From the cell containing the given text, extract its center point as [x, y] coordinate. 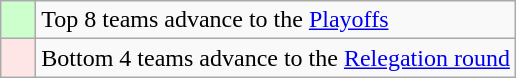
Bottom 4 teams advance to the Relegation round [276, 58]
Top 8 teams advance to the Playoffs [276, 20]
